From the cell containing the given text, extract its center point as (X, Y) coordinate. 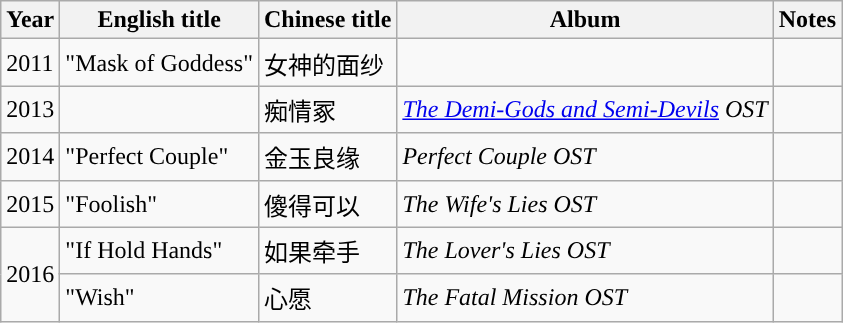
"Mask of Goddess" (160, 62)
金玉良缘 (327, 156)
Chinese title (327, 20)
傻得可以 (327, 204)
2014 (30, 156)
"Perfect Couple" (160, 156)
The Fatal Mission OST (585, 298)
Perfect Couple OST (585, 156)
心愿 (327, 298)
The Wife's Lies OST (585, 204)
Year (30, 20)
The Lover's Lies OST (585, 250)
"Foolish" (160, 204)
English title (160, 20)
如果牵手 (327, 250)
The Demi-Gods and Semi-Devils OST (585, 110)
"Wish" (160, 298)
2016 (30, 274)
痴情冢 (327, 110)
2015 (30, 204)
"If Hold Hands" (160, 250)
女神的面纱 (327, 62)
Album (585, 20)
2011 (30, 62)
2013 (30, 110)
Notes (807, 20)
